Identify which cell holds the provided text, then report its [x, y] central coordinate. 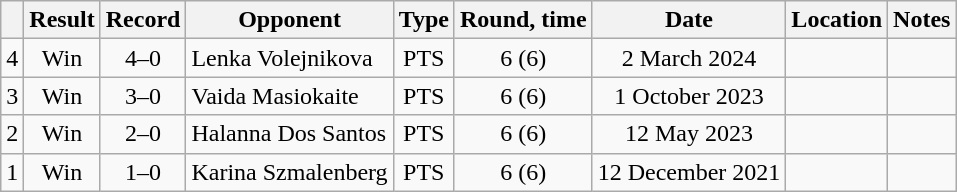
4 [12, 58]
Halanna Dos Santos [290, 134]
2–0 [143, 134]
Round, time [523, 20]
Type [424, 20]
1 [12, 172]
Location [837, 20]
12 May 2023 [689, 134]
Result [62, 20]
Notes [922, 20]
2 [12, 134]
Karina Szmalenberg [290, 172]
12 December 2021 [689, 172]
2 March 2024 [689, 58]
1–0 [143, 172]
3–0 [143, 96]
1 October 2023 [689, 96]
Vaida Masiokaite [290, 96]
Lenka Volejnikova [290, 58]
4–0 [143, 58]
3 [12, 96]
Date [689, 20]
Opponent [290, 20]
Record [143, 20]
